For the text-containing cell, return its midpoint in (x, y) coordinate format. 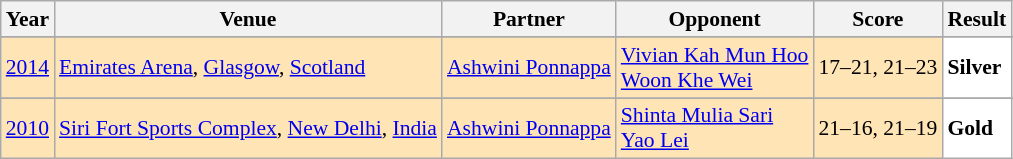
Gold (976, 128)
Opponent (715, 19)
Shinta Mulia Sari Yao Lei (715, 128)
Siri Fort Sports Complex, New Delhi, India (248, 128)
Silver (976, 68)
Year (28, 19)
Emirates Arena, Glasgow, Scotland (248, 68)
2014 (28, 68)
17–21, 21–23 (878, 68)
Score (878, 19)
21–16, 21–19 (878, 128)
Result (976, 19)
2010 (28, 128)
Venue (248, 19)
Vivian Kah Mun Hoo Woon Khe Wei (715, 68)
Partner (529, 19)
